Pinpoint the cell where the given text exists, returning its [X, Y] midpoint coordinate. 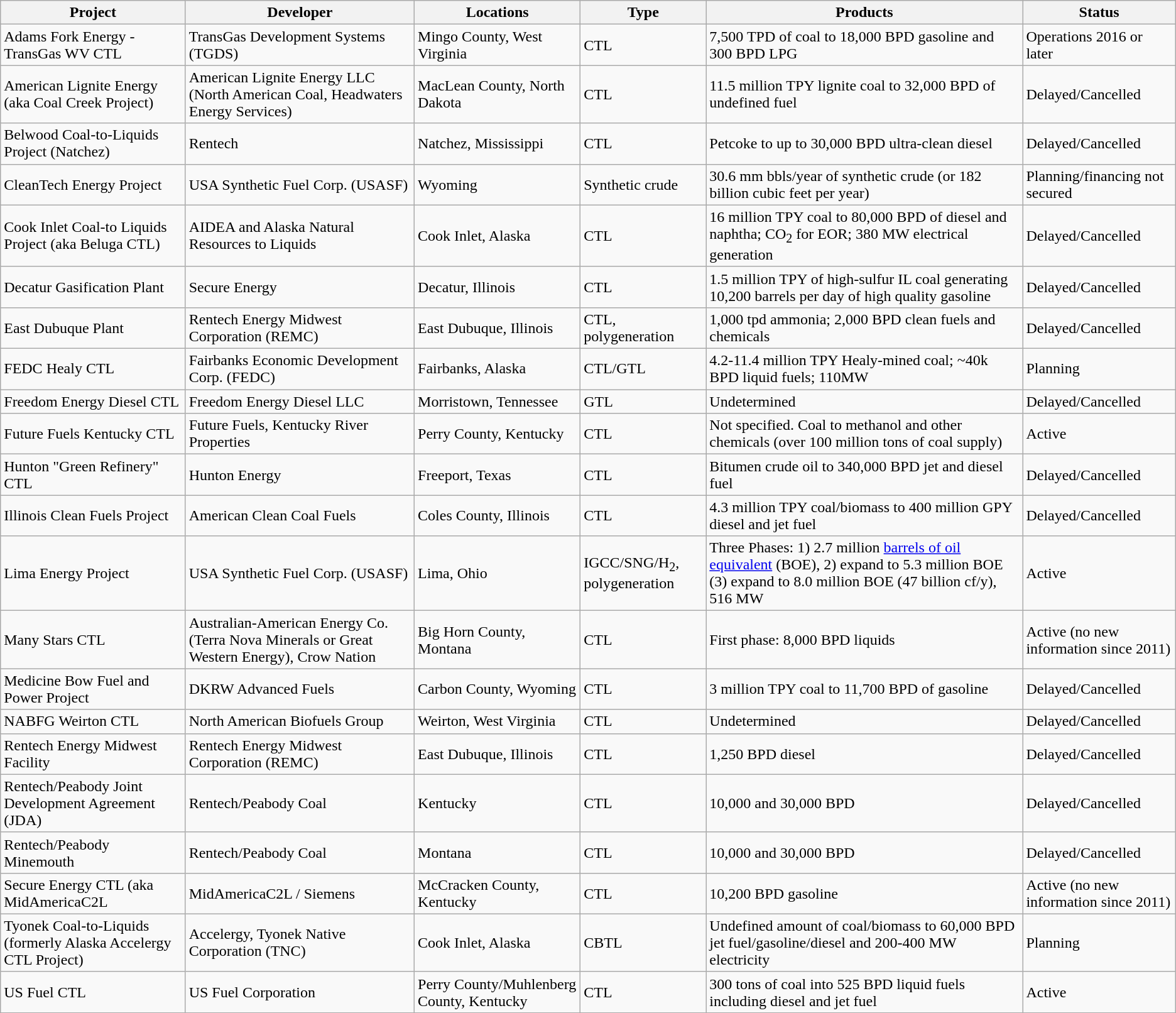
MacLean County, North Dakota [498, 94]
CTL, polygeneration [643, 328]
4.3 million TPY coal/biomass to 400 million GPY diesel and jet fuel [864, 515]
Rentech/Peabody Joint Development Agreement (JDA) [93, 803]
Freedom Energy Diesel LLC [300, 402]
Locations [498, 13]
Belwood Coal-to-Liquids Project (Natchez) [93, 143]
1,250 BPD diesel [864, 754]
Rentech Energy Midwest Facility [93, 754]
16 million TPY coal to 80,000 BPD of diesel and naphtha; CO2 for EOR; 380 MW electrical generation [864, 236]
US Fuel CTL [93, 992]
Not specified. Coal to methanol and other chemicals (over 100 million tons of coal supply) [864, 434]
Many Stars CTL [93, 640]
North American Biofuels Group [300, 721]
Carbon County, Wyoming [498, 689]
Future Fuels Kentucky CTL [93, 434]
CTL/GTL [643, 370]
Status [1099, 13]
American Clean Coal Fuels [300, 515]
Morristown, Tennessee [498, 402]
Fairbanks, Alaska [498, 370]
Decatur Gasification Plant [93, 287]
Developer [300, 13]
FEDC Healy CTL [93, 370]
Medicine Bow Fuel and Power Project [93, 689]
Rentech/Peabody Minemouth [93, 852]
Hunton "Green Refinery" CTL [93, 475]
American Lignite Energy LLC (North American Coal, Headwaters Energy Services) [300, 94]
Lima, Ohio [498, 573]
Accelergy, Tyonek Native Corporation (TNC) [300, 943]
Cook Inlet Coal-to Liquids Project (aka Beluga CTL) [93, 236]
Illinois Clean Fuels Project [93, 515]
Synthetic crude [643, 185]
7,500 TPD of coal to 18,000 BPD gasoline and 300 BPD LPG [864, 45]
TransGas Development Systems (TGDS) [300, 45]
Australian-American Energy Co. (Terra Nova Minerals or Great Western Energy), Crow Nation [300, 640]
Fairbanks Economic Development Corp. (FEDC) [300, 370]
300 tons of coal into 525 BPD liquid fuels including diesel and jet fuel [864, 992]
4.2-11.4 million TPY Healy-mined coal; ~40k BPD liquid fuels; 110MW [864, 370]
Secure Energy [300, 287]
Adams Fork Energy - TransGas WV CTL [93, 45]
Lima Energy Project [93, 573]
Mingo County, West Virginia [498, 45]
DKRW Advanced Fuels [300, 689]
NABFG Weirton CTL [93, 721]
Wyoming [498, 185]
Perry County, Kentucky [498, 434]
1.5 million TPY of high-sulfur IL coal generating 10,200 barrels per day of high quality gasoline [864, 287]
Tyonek Coal-to-Liquids (formerly Alaska Accelergy CTL Project) [93, 943]
Hunton Energy [300, 475]
MidAmericaC2L / Siemens [300, 894]
1,000 tpd ammonia; 2,000 BPD clean fuels and chemicals [864, 328]
Perry County/Muhlenberg County, Kentucky [498, 992]
Undefined amount of coal/biomass to 60,000 BPD jet fuel/gasoline/diesel and 200-400 MW electricity [864, 943]
3 million TPY coal to 11,700 BPD of gasoline [864, 689]
Planning/financing not secured [1099, 185]
CBTL [643, 943]
Freedom Energy Diesel CTL [93, 402]
Project [93, 13]
Bitumen crude oil to 340,000 BPD jet and diesel fuel [864, 475]
US Fuel Corporation [300, 992]
Kentucky [498, 803]
Rentech [300, 143]
Secure Energy CTL (aka MidAmericaC2L [93, 894]
CleanTech Energy Project [93, 185]
30.6 mm bbls/year of synthetic crude (or 182 billion cubic feet per year) [864, 185]
Petcoke to up to 30,000 BPD ultra-clean diesel [864, 143]
East Dubuque Plant [93, 328]
Future Fuels, Kentucky River Properties [300, 434]
Montana [498, 852]
Three Phases: 1) 2.7 million barrels of oil equivalent (BOE), 2) expand to 5.3 million BOE (3) expand to 8.0 million BOE (47 billion cf/y), 516 MW [864, 573]
11.5 million TPY lignite coal to 32,000 BPD of undefined fuel [864, 94]
10,200 BPD gasoline [864, 894]
Products [864, 13]
Coles County, Illinois [498, 515]
Big Horn County, Montana [498, 640]
AIDEA and Alaska Natural Resources to Liquids [300, 236]
IGCC/SNG/H2, polygeneration [643, 573]
McCracken County, Kentucky [498, 894]
Freeport, Texas [498, 475]
American Lignite Energy (aka Coal Creek Project) [93, 94]
Weirton, West Virginia [498, 721]
Decatur, Illinois [498, 287]
Operations 2016 or later [1099, 45]
Natchez, Mississippi [498, 143]
First phase: 8,000 BPD liquids [864, 640]
GTL [643, 402]
Type [643, 13]
